For the text-containing cell, return its midpoint in [X, Y] coordinate format. 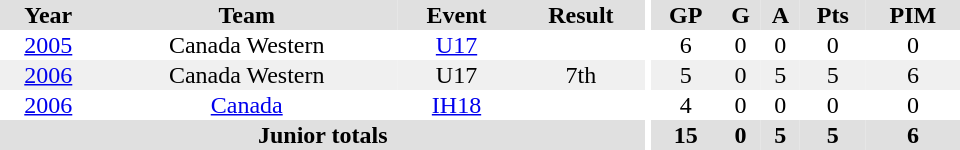
Event [456, 15]
PIM [913, 15]
2005 [48, 45]
Result [580, 15]
GP [686, 15]
G [740, 15]
Canada [247, 105]
4 [686, 105]
IH18 [456, 105]
7th [580, 75]
Junior totals [323, 135]
Team [247, 15]
A [780, 15]
Pts [833, 15]
15 [686, 135]
Year [48, 15]
